Locate the cell with the specified text and output its [X, Y] center coordinate. 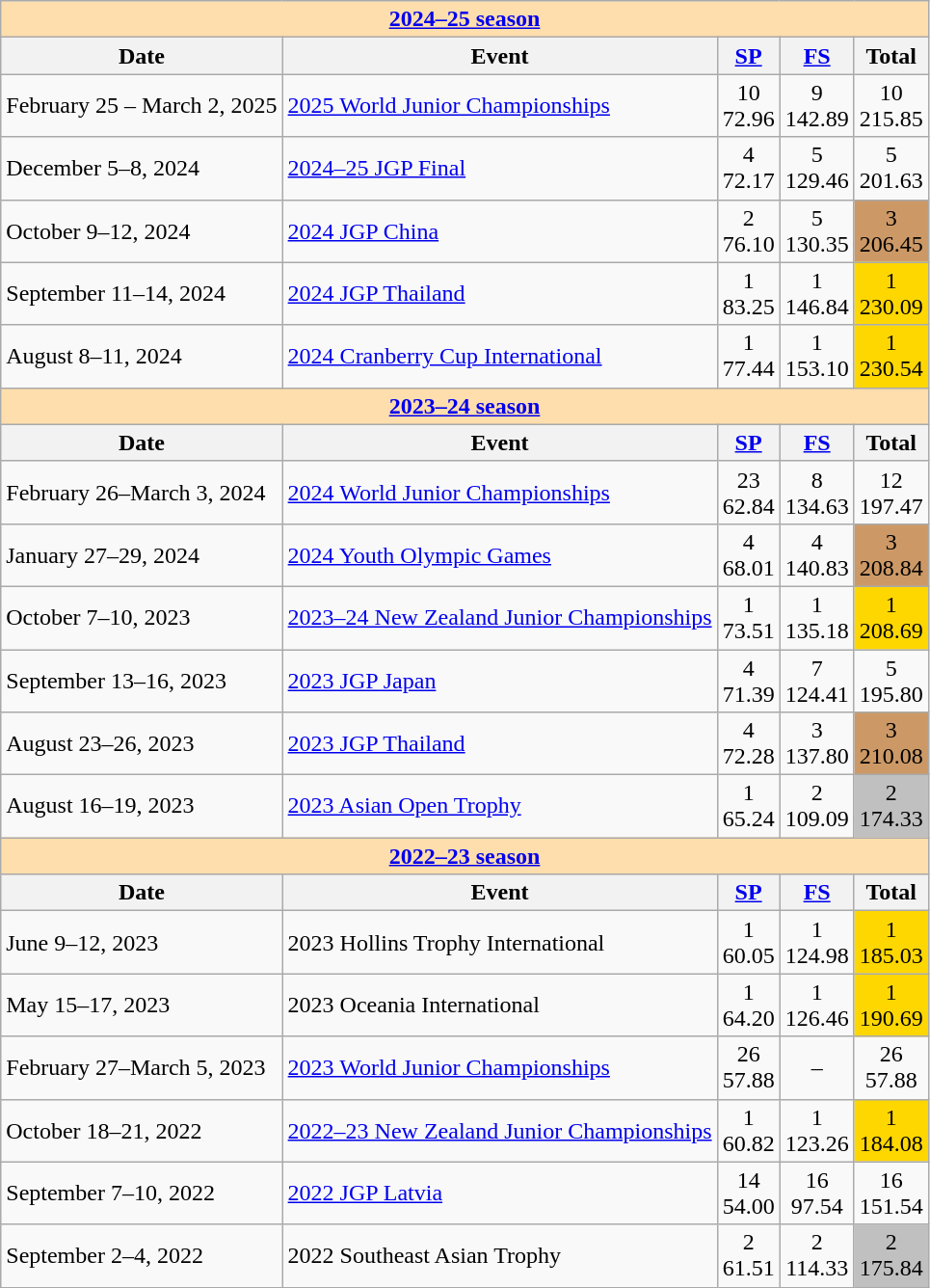
1 83.25 [748, 293]
1 124.98 [817, 943]
1 77.44 [748, 357]
October 18–21, 2022 [142, 1130]
2024 JGP China [499, 231]
4 72.28 [748, 744]
2024 JGP Thailand [499, 293]
February 26–March 3, 2024 [142, 492]
May 15–17, 2023 [142, 1005]
3 206.45 [890, 231]
2023–24 New Zealand Junior Championships [499, 617]
1 146.84 [817, 293]
2023 Hollins Trophy International [499, 943]
2023 Oceania International [499, 1005]
1 153.10 [817, 357]
February 27–March 5, 2023 [142, 1068]
September 11–14, 2024 [142, 293]
3 210.08 [890, 744]
October 9–12, 2024 [142, 231]
1 65.24 [748, 806]
February 25 – March 2, 2025 [142, 106]
August 16–19, 2023 [142, 806]
2023 Asian Open Trophy [499, 806]
1 73.51 [748, 617]
1 135.18 [817, 617]
September 13–16, 2023 [142, 681]
1 208.69 [890, 617]
4 140.83 [817, 555]
3 208.84 [890, 555]
4 68.01 [748, 555]
9 142.89 [817, 106]
1 184.08 [890, 1130]
2023 JGP Thailand [499, 744]
June 9–12, 2023 [142, 943]
2 174.33 [890, 806]
3 137.80 [817, 744]
16 151.54 [890, 1194]
8 134.63 [817, 492]
2023 World Junior Championships [499, 1068]
1 230.09 [890, 293]
– [817, 1068]
5 201.63 [890, 168]
January 27–29, 2024 [142, 555]
23 62.84 [748, 492]
5 195.80 [890, 681]
2023–24 season [465, 406]
1 185.03 [890, 943]
14 54.00 [748, 1194]
2024–25 season [465, 19]
2023 JGP Japan [499, 681]
2022 JGP Latvia [499, 1194]
1 123.26 [817, 1130]
2022–23 New Zealand Junior Championships [499, 1130]
5 130.35 [817, 231]
5 129.46 [817, 168]
December 5–8, 2024 [142, 168]
September 7–10, 2022 [142, 1194]
2 175.84 [890, 1255]
2024 World Junior Championships [499, 492]
4 71.39 [748, 681]
2025 World Junior Championships [499, 106]
1 230.54 [890, 357]
August 23–26, 2023 [142, 744]
1 190.69 [890, 1005]
10 215.85 [890, 106]
September 2–4, 2022 [142, 1255]
2022–23 season [465, 856]
1 60.82 [748, 1130]
2022 Southeast Asian Trophy [499, 1255]
1 60.05 [748, 943]
4 72.17 [748, 168]
2 109.09 [817, 806]
12 197.47 [890, 492]
2024–25 JGP Final [499, 168]
7 124.41 [817, 681]
2024 Cranberry Cup International [499, 357]
2 114.33 [817, 1255]
August 8–11, 2024 [142, 357]
2 76.10 [748, 231]
October 7–10, 2023 [142, 617]
16 97.54 [817, 1194]
1 64.20 [748, 1005]
10 72.96 [748, 106]
2 61.51 [748, 1255]
1 126.46 [817, 1005]
2024 Youth Olympic Games [499, 555]
